Provide the (X, Y) coordinate of the cell's center where the given text is located.  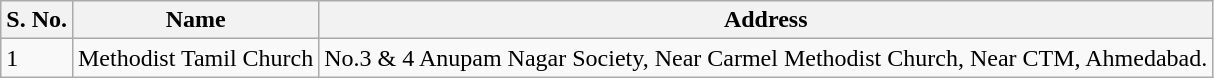
No.3 & 4 Anupam Nagar Society, Near Carmel Methodist Church, Near CTM, Ahmedabad. (766, 58)
Name (195, 20)
Methodist Tamil Church (195, 58)
1 (37, 58)
S. No. (37, 20)
Address (766, 20)
